Pinpoint the cell where the given text exists, returning its [X, Y] midpoint coordinate. 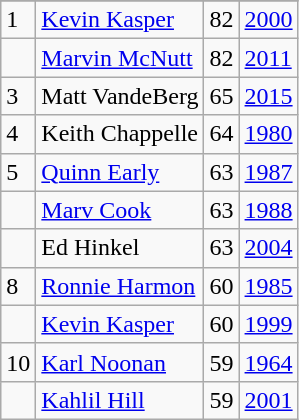
2011 [268, 58]
Ronnie Harmon [120, 286]
8 [18, 286]
2004 [268, 248]
65 [222, 96]
Marv Cook [120, 210]
1980 [268, 134]
10 [18, 362]
Quinn Early [120, 172]
4 [18, 134]
5 [18, 172]
Matt VandeBerg [120, 96]
64 [222, 134]
1 [18, 20]
Keith Chappelle [120, 134]
1988 [268, 210]
2001 [268, 400]
1985 [268, 286]
2000 [268, 20]
Kahlil Hill [120, 400]
Ed Hinkel [120, 248]
Marvin McNutt [120, 58]
2015 [268, 96]
1964 [268, 362]
3 [18, 96]
1987 [268, 172]
Karl Noonan [120, 362]
1999 [268, 324]
